Output the (X, Y) coordinate of the center of the cell containing the given text.  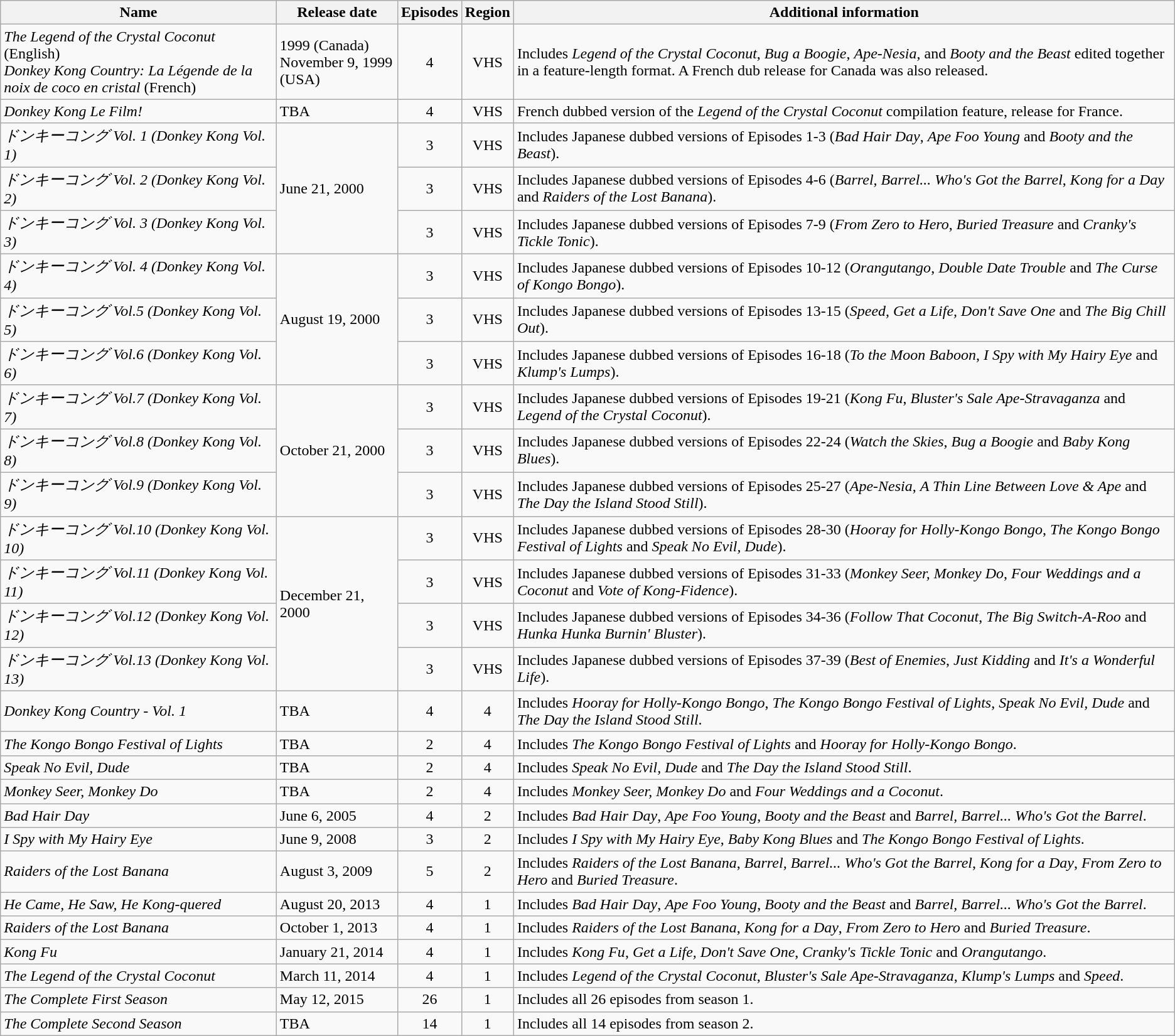
ドンキーコング Vol.11 (Donkey Kong Vol. 11) (139, 582)
ドンキーコング Vol.12 (Donkey Kong Vol. 12) (139, 625)
ドンキーコング Vol.5 (Donkey Kong Vol. 5) (139, 320)
The Complete Second Season (139, 1023)
Additional information (844, 13)
August 19, 2000 (336, 320)
Donkey Kong Country - Vol. 1 (139, 711)
Speak No Evil, Dude (139, 767)
June 21, 2000 (336, 188)
Includes Japanese dubbed versions of Episodes 19-21 (Kong Fu, Bluster's Sale Ape-Stravaganza and Legend of the Crystal Coconut). (844, 407)
5 (430, 871)
Name (139, 13)
Kong Fu (139, 952)
The Complete First Season (139, 1000)
Includes Japanese dubbed versions of Episodes 7-9 (From Zero to Hero, Buried Treasure and Cranky's Tickle Tonic). (844, 232)
ドンキーコング Vol.6 (Donkey Kong Vol. 6) (139, 364)
Includes Monkey Seer, Monkey Do and Four Weddings and a Coconut. (844, 791)
Includes Japanese dubbed versions of Episodes 31-33 (Monkey Seer, Monkey Do, Four Weddings and a Coconut and Vote of Kong-Fidence). (844, 582)
Includes all 26 episodes from season 1. (844, 1000)
ドンキーコング Vol.8 (Donkey Kong Vol. 8) (139, 451)
Includes I Spy with My Hairy Eye, Baby Kong Blues and The Kongo Bongo Festival of Lights. (844, 839)
Includes Japanese dubbed versions of Episodes 34-36 (Follow That Coconut, The Big Switch-A-Roo and Hunka Hunka Burnin' Bluster). (844, 625)
26 (430, 1000)
ドンキーコング Vol.10 (Donkey Kong Vol. 10) (139, 538)
Bad Hair Day (139, 816)
March 11, 2014 (336, 976)
January 21, 2014 (336, 952)
1999 (Canada) November 9, 1999 (USA) (336, 62)
Includes Japanese dubbed versions of Episodes 22-24 (Watch the Skies, Bug a Boogie and Baby Kong Blues). (844, 451)
Includes The Kongo Bongo Festival of Lights and Hooray for Holly-Kongo Bongo. (844, 743)
ドンキーコング Vol. 1 (Donkey Kong Vol. 1) (139, 145)
Includes Japanese dubbed versions of Episodes 37-39 (Best of Enemies, Just Kidding and It's a Wonderful Life). (844, 669)
The Legend of the Crystal Coconut (English) Donkey Kong Country: La Légende de la noix de coco en cristal (French) (139, 62)
Includes Legend of the Crystal Coconut, Bluster's Sale Ape-Stravaganza, Klump's Lumps and Speed. (844, 976)
He Came, He Saw, He Kong-quered (139, 904)
I Spy with My Hairy Eye (139, 839)
ドンキーコング Vol. 4 (Donkey Kong Vol. 4) (139, 276)
October 1, 2013 (336, 928)
The Legend of the Crystal Coconut (139, 976)
Includes Kong Fu, Get a Life, Don't Save One, Cranky's Tickle Tonic and Orangutango. (844, 952)
Monkey Seer, Monkey Do (139, 791)
14 (430, 1023)
May 12, 2015 (336, 1000)
The Kongo Bongo Festival of Lights (139, 743)
ドンキーコング Vol.13 (Donkey Kong Vol. 13) (139, 669)
ドンキーコング Vol. 2 (Donkey Kong Vol. 2) (139, 189)
ドンキーコング Vol.9 (Donkey Kong Vol. 9) (139, 494)
October 21, 2000 (336, 451)
Includes Japanese dubbed versions of Episodes 25-27 (Ape-Nesia, A Thin Line Between Love & Ape and The Day the Island Stood Still). (844, 494)
Includes Raiders of the Lost Banana, Barrel, Barrel... Who's Got the Barrel, Kong for a Day, From Zero to Hero and Buried Treasure. (844, 871)
Includes Japanese dubbed versions of Episodes 28-30 (Hooray for Holly-Kongo Bongo, The Kongo Bongo Festival of Lights and Speak No Evil, Dude). (844, 538)
Includes Japanese dubbed versions of Episodes 4-6 (Barrel, Barrel... Who's Got the Barrel, Kong for a Day and Raiders of the Lost Banana). (844, 189)
Includes Japanese dubbed versions of Episodes 13-15 (Speed, Get a Life, Don't Save One and The Big Chill Out). (844, 320)
ドンキーコング Vol.7 (Donkey Kong Vol. 7) (139, 407)
Region (487, 13)
Episodes (430, 13)
Includes Raiders of the Lost Banana, Kong for a Day, From Zero to Hero and Buried Treasure. (844, 928)
Includes Japanese dubbed versions of Episodes 10-12 (Orangutango, Double Date Trouble and The Curse of Kongo Bongo). (844, 276)
Release date (336, 13)
August 20, 2013 (336, 904)
Includes Japanese dubbed versions of Episodes 16-18 (To the Moon Baboon, I Spy with My Hairy Eye and Klump's Lumps). (844, 364)
August 3, 2009 (336, 871)
June 9, 2008 (336, 839)
Includes Japanese dubbed versions of Episodes 1-3 (Bad Hair Day, Ape Foo Young and Booty and the Beast). (844, 145)
Includes Hooray for Holly-Kongo Bongo, The Kongo Bongo Festival of Lights, Speak No Evil, Dude and The Day the Island Stood Still. (844, 711)
ドンキーコング Vol. 3 (Donkey Kong Vol. 3) (139, 232)
June 6, 2005 (336, 816)
Includes all 14 episodes from season 2. (844, 1023)
Donkey Kong Le Film! (139, 111)
French dubbed version of the Legend of the Crystal Coconut compilation feature, release for France. (844, 111)
December 21, 2000 (336, 603)
Includes Speak No Evil, Dude and The Day the Island Stood Still. (844, 767)
